Capture the cell that displays the provided text and extract its [x, y] central coordinate. 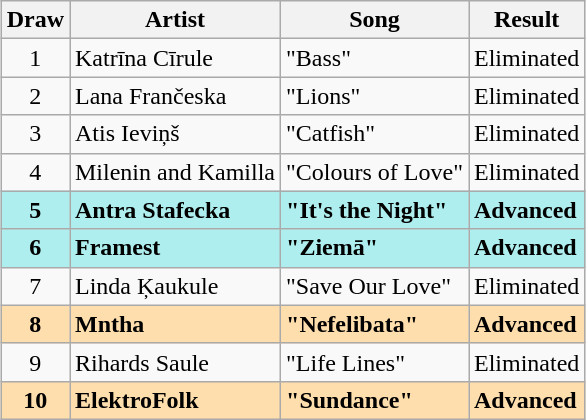
Lana Frančeska [176, 96]
Rihards Saule [176, 362]
3 [35, 134]
"Nefelibata" [375, 324]
ElektroFolk [176, 400]
"Lions" [375, 96]
1 [35, 58]
Result [526, 20]
4 [35, 172]
"Save Our Love" [375, 286]
10 [35, 400]
Linda Ķaukule [176, 286]
"It's the Night" [375, 210]
"Ziemā" [375, 248]
9 [35, 362]
Atis Ieviņš [176, 134]
5 [35, 210]
Antra Stafecka [176, 210]
"Sundance" [375, 400]
Song [375, 20]
7 [35, 286]
Katrīna Cīrule [176, 58]
"Colours of Love" [375, 172]
Mntha [176, 324]
Milenin and Kamilla [176, 172]
Draw [35, 20]
"Bass" [375, 58]
2 [35, 96]
Artist [176, 20]
Framest [176, 248]
6 [35, 248]
"Catfish" [375, 134]
"Life Lines" [375, 362]
8 [35, 324]
